Determine the (x, y) coordinate at the center of the cell enclosing the given text.  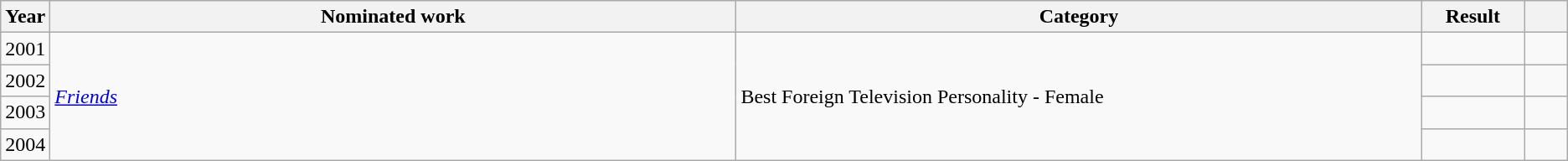
Best Foreign Television Personality - Female (1079, 96)
2002 (25, 80)
Year (25, 17)
2004 (25, 144)
Friends (394, 96)
Nominated work (394, 17)
Result (1473, 17)
2001 (25, 49)
Category (1079, 17)
2003 (25, 112)
